Determine the [X, Y] coordinate at the center of the cell enclosing the given text.  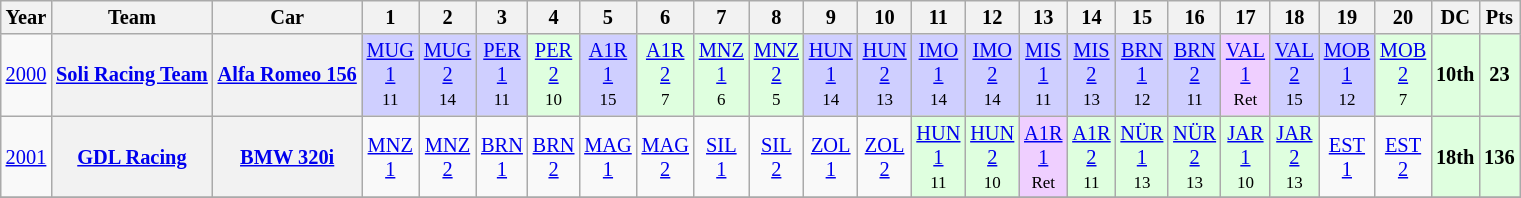
18th [1455, 157]
7 [722, 17]
HUN111 [938, 157]
MNZ2 [448, 157]
18 [1294, 17]
9 [831, 17]
20 [1403, 17]
A1R211 [1091, 157]
IMO214 [992, 75]
10 [885, 17]
HUN114 [831, 75]
2001 [26, 157]
MIS111 [1043, 75]
1 [390, 17]
3 [502, 17]
13 [1043, 17]
A1R1Ret [1043, 157]
BRN211 [1194, 75]
EST2 [1403, 157]
MAG2 [666, 157]
2000 [26, 75]
BMW 320i [288, 157]
8 [776, 17]
BRN1 [502, 157]
VAL1Ret [1246, 75]
Year [26, 17]
NÜR213 [1194, 157]
PER111 [502, 75]
11 [938, 17]
Team [132, 17]
SIL2 [776, 157]
6 [666, 17]
A1R115 [608, 75]
Alfa Romeo 156 [288, 75]
23 [1499, 75]
12 [992, 17]
PER210 [554, 75]
MOB112 [1347, 75]
MUG214 [448, 75]
ZOL1 [831, 157]
NÜR113 [1142, 157]
IMO114 [938, 75]
136 [1499, 157]
5 [608, 17]
MAG1 [608, 157]
VAL215 [1294, 75]
Pts [1499, 17]
MIS213 [1091, 75]
HUN213 [885, 75]
BRN112 [1142, 75]
HUN210 [992, 157]
JAR110 [1246, 157]
15 [1142, 17]
MUG111 [390, 75]
19 [1347, 17]
SIL1 [722, 157]
EST1 [1347, 157]
14 [1091, 17]
A1R27 [666, 75]
MNZ16 [722, 75]
MNZ1 [390, 157]
4 [554, 17]
10th [1455, 75]
GDL Racing [132, 157]
BRN2 [554, 157]
DC [1455, 17]
MNZ25 [776, 75]
17 [1246, 17]
Car [288, 17]
MOB27 [1403, 75]
2 [448, 17]
16 [1194, 17]
JAR213 [1294, 157]
ZOL2 [885, 157]
Soli Racing Team [132, 75]
